Output the (x, y) coordinate of the center of the cell containing the given text.  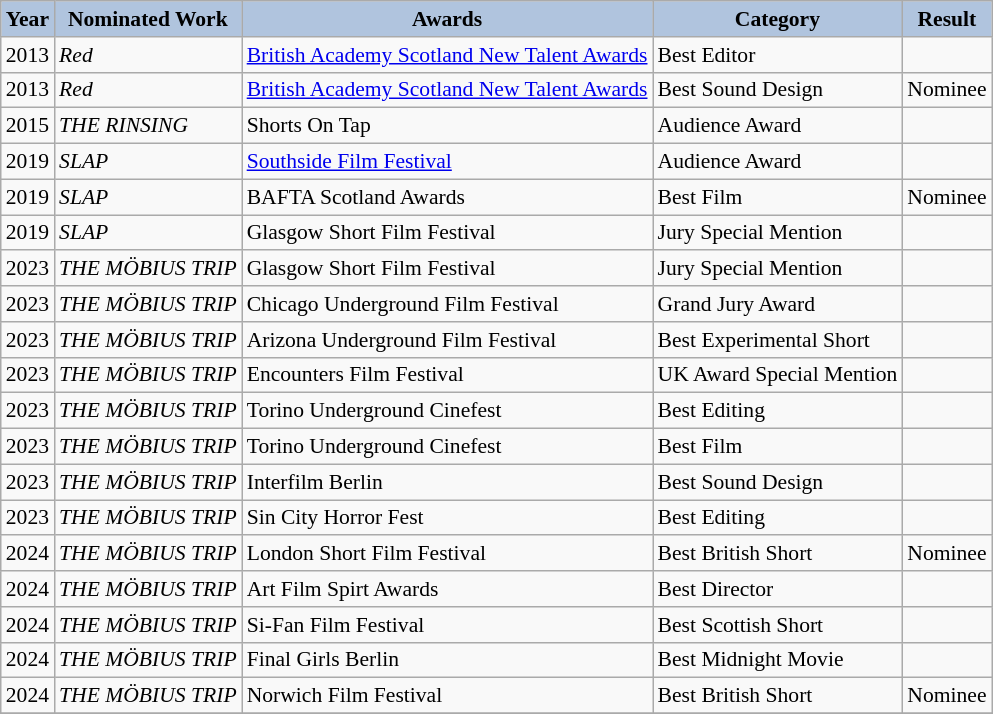
Category (778, 19)
Awards (448, 19)
UK Award Special Mention (778, 375)
Best Director (778, 589)
Nominated Work (148, 19)
Chicago Underground Film Festival (448, 304)
Shorts On Tap (448, 126)
Best Midnight Movie (778, 660)
2015 (28, 126)
Grand Jury Award (778, 304)
Year (28, 19)
Si-Fan Film Festival (448, 625)
Norwich Film Festival (448, 696)
Best Scottish Short (778, 625)
Best Experimental Short (778, 340)
THE RINSING (148, 126)
Southside Film Festival (448, 162)
BAFTA Scotland Awards (448, 197)
London Short Film Festival (448, 554)
Final Girls Berlin (448, 660)
Interfilm Berlin (448, 482)
Result (946, 19)
Art Film Spirt Awards (448, 589)
Encounters Film Festival (448, 375)
Best Editor (778, 55)
Arizona Underground Film Festival (448, 340)
Sin City Horror Fest (448, 518)
